Return the [X, Y] coordinate for the center point of the cell that contains the specified text.  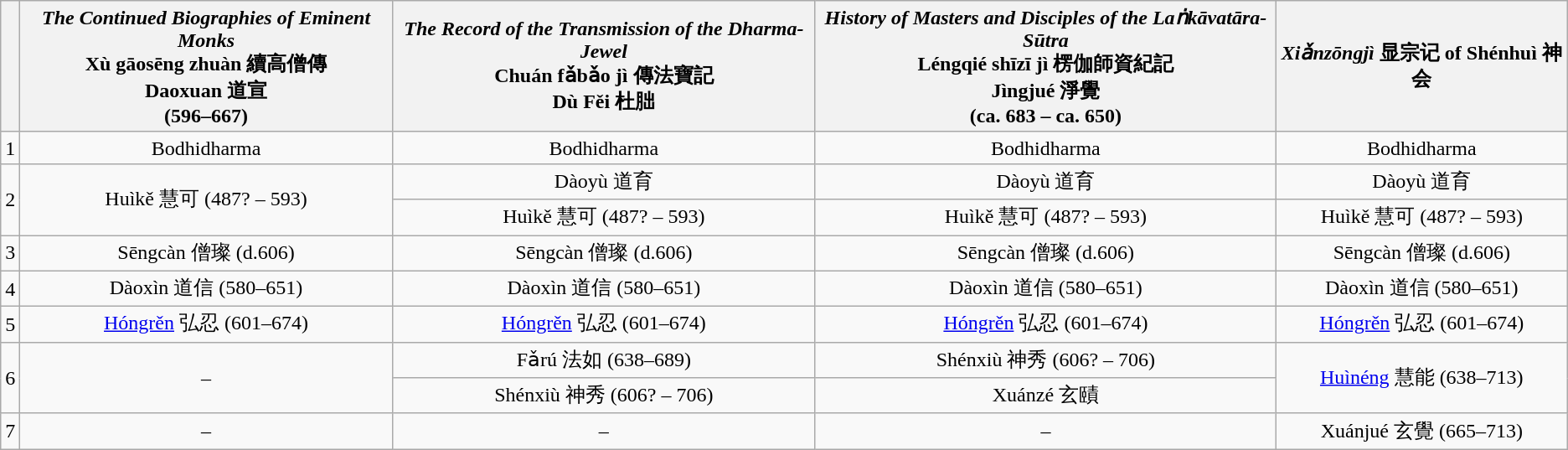
Fǎrú 法如 (638–689) [603, 360]
The Continued Biographies of Eminent MonksXù gāosēng zhuàn 續高僧傳Daoxuan 道宣(596–667) [206, 67]
5 [10, 325]
4 [10, 288]
Huìnéng 慧能 (638–713) [1421, 377]
1 [10, 147]
6 [10, 377]
3 [10, 253]
History of Masters and Disciples of the Laṅkāvatāra-SūtraLéngqié shīzī jì 楞伽師資紀記Jìngjué 淨覺(ca. 683 – ca. 650) [1045, 67]
2 [10, 199]
The Record of the Transmission of the Dharma-JewelChuán fǎbǎo jì 傳法寶記Dù Fěi 杜胐 [603, 67]
7 [10, 431]
Xuánzé 玄賾 [1045, 396]
Xiǎnzōngjì 显宗记 of Shénhuì 神会 [1421, 67]
Xuánjué 玄覺 (665–713) [1421, 431]
